Extract the (X, Y) coordinate from the center of the cell holding the provided text.  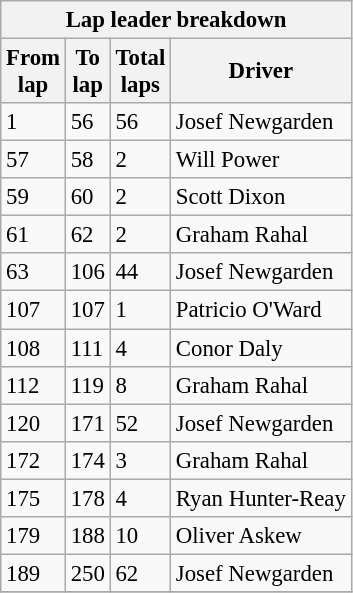
10 (140, 536)
52 (140, 423)
63 (34, 273)
3 (140, 460)
60 (88, 197)
Tolap (88, 72)
172 (34, 460)
179 (34, 536)
44 (140, 273)
174 (88, 460)
106 (88, 273)
Ryan Hunter-Reay (262, 498)
58 (88, 160)
61 (34, 235)
120 (34, 423)
119 (88, 385)
59 (34, 197)
111 (88, 348)
57 (34, 160)
188 (88, 536)
171 (88, 423)
108 (34, 348)
189 (34, 573)
Conor Daly (262, 348)
175 (34, 498)
Lap leader breakdown (176, 20)
Totallaps (140, 72)
Patricio O'Ward (262, 310)
Oliver Askew (262, 536)
8 (140, 385)
Will Power (262, 160)
Scott Dixon (262, 197)
178 (88, 498)
250 (88, 573)
112 (34, 385)
Driver (262, 72)
Fromlap (34, 72)
